Determine the [X, Y] coordinate at the center of the cell enclosing the given text.  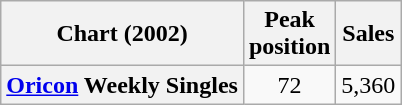
Sales [368, 34]
72 [289, 85]
Chart (2002) [122, 34]
Oricon Weekly Singles [122, 85]
5,360 [368, 85]
Peakposition [289, 34]
